Pinpoint the cell where the given text exists, returning its [x, y] midpoint coordinate. 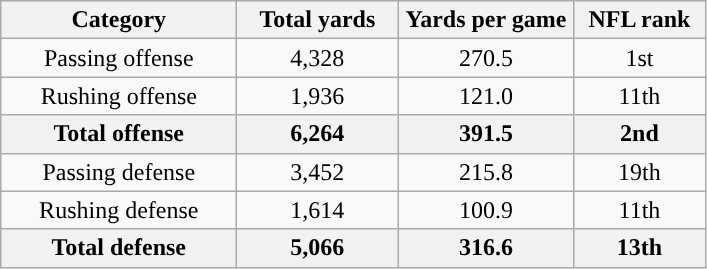
Passing defense [119, 172]
Rushing defense [119, 210]
Total defense [119, 248]
1,614 [318, 210]
121.0 [486, 96]
215.8 [486, 172]
5,066 [318, 248]
316.6 [486, 248]
270.5 [486, 58]
Category [119, 20]
Total offense [119, 134]
NFL rank [640, 20]
391.5 [486, 134]
4,328 [318, 58]
Passing offense [119, 58]
Rushing offense [119, 96]
3,452 [318, 172]
Total yards [318, 20]
1st [640, 58]
6,264 [318, 134]
1,936 [318, 96]
Yards per game [486, 20]
2nd [640, 134]
19th [640, 172]
100.9 [486, 210]
13th [640, 248]
